Determine the (X, Y) coordinate at the center of the cell enclosing the given text.  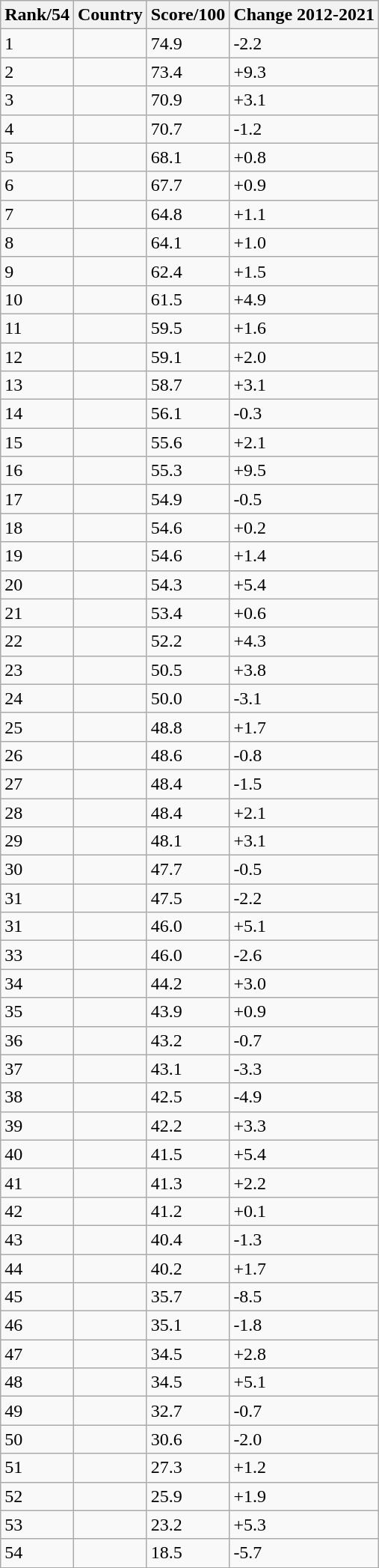
-2.6 (304, 955)
34 (37, 983)
+1.1 (304, 214)
26 (37, 755)
-3.1 (304, 698)
9 (37, 271)
70.7 (188, 129)
48.6 (188, 755)
+1.0 (304, 242)
24 (37, 698)
44 (37, 1269)
41.3 (188, 1183)
68.1 (188, 157)
37 (37, 1069)
54.9 (188, 499)
25 (37, 727)
-5.7 (304, 1553)
+3.8 (304, 670)
+4.3 (304, 641)
43 (37, 1239)
6 (37, 186)
17 (37, 499)
58.7 (188, 385)
41.5 (188, 1154)
+1.5 (304, 271)
43.2 (188, 1040)
-1.2 (304, 129)
10 (37, 299)
30.6 (188, 1439)
23.2 (188, 1525)
50 (37, 1439)
-2.0 (304, 1439)
50.0 (188, 698)
59.5 (188, 328)
1 (37, 43)
-0.3 (304, 414)
20 (37, 585)
39 (37, 1126)
52 (37, 1496)
61.5 (188, 299)
14 (37, 414)
Rank/54 (37, 15)
28 (37, 812)
64.8 (188, 214)
47.5 (188, 898)
55.6 (188, 442)
Score/100 (188, 15)
25.9 (188, 1496)
18.5 (188, 1553)
22 (37, 641)
18 (37, 528)
53 (37, 1525)
Change 2012-2021 (304, 15)
Country (111, 15)
27.3 (188, 1468)
64.1 (188, 242)
40 (37, 1154)
+2.8 (304, 1354)
51 (37, 1468)
+9.3 (304, 72)
62.4 (188, 271)
+3.3 (304, 1126)
38 (37, 1097)
15 (37, 442)
40.4 (188, 1239)
-4.9 (304, 1097)
+0.1 (304, 1211)
2 (37, 72)
32.7 (188, 1411)
35 (37, 1012)
56.1 (188, 414)
8 (37, 242)
33 (37, 955)
48.1 (188, 841)
+1.2 (304, 1468)
45 (37, 1297)
-1.8 (304, 1326)
52.2 (188, 641)
47 (37, 1354)
+2.0 (304, 357)
-1.3 (304, 1239)
36 (37, 1040)
30 (37, 870)
5 (37, 157)
73.4 (188, 72)
42 (37, 1211)
3 (37, 100)
47.7 (188, 870)
43.9 (188, 1012)
+3.0 (304, 983)
35.1 (188, 1326)
19 (37, 556)
48.8 (188, 727)
+0.6 (304, 613)
44.2 (188, 983)
35.7 (188, 1297)
54.3 (188, 585)
27 (37, 784)
55.3 (188, 471)
-0.8 (304, 755)
+1.4 (304, 556)
29 (37, 841)
43.1 (188, 1069)
-3.3 (304, 1069)
70.9 (188, 100)
53.4 (188, 613)
+1.6 (304, 328)
42.5 (188, 1097)
41 (37, 1183)
+9.5 (304, 471)
74.9 (188, 43)
13 (37, 385)
46 (37, 1326)
+2.2 (304, 1183)
40.2 (188, 1269)
7 (37, 214)
42.2 (188, 1126)
67.7 (188, 186)
49 (37, 1411)
16 (37, 471)
+4.9 (304, 299)
+0.2 (304, 528)
59.1 (188, 357)
-1.5 (304, 784)
48 (37, 1382)
11 (37, 328)
4 (37, 129)
12 (37, 357)
+1.9 (304, 1496)
21 (37, 613)
23 (37, 670)
54 (37, 1553)
50.5 (188, 670)
-8.5 (304, 1297)
+0.8 (304, 157)
+5.3 (304, 1525)
41.2 (188, 1211)
